Capture the cell that displays the provided text and extract its (X, Y) central coordinate. 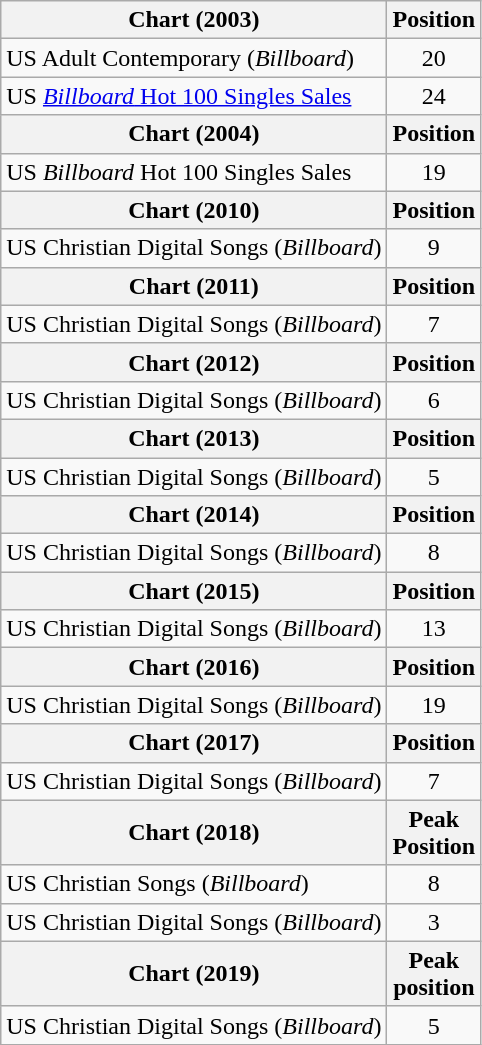
Chart (2013) (194, 438)
Chart (2019) (194, 974)
24 (434, 96)
Chart (2011) (194, 286)
US Christian Songs (Billboard) (194, 884)
Chart (2016) (194, 667)
Peak position (434, 974)
Chart (2003) (194, 20)
Peak Position (434, 832)
13 (434, 629)
Chart (2017) (194, 743)
Chart (2010) (194, 210)
3 (434, 922)
US Adult Contemporary (Billboard) (194, 58)
9 (434, 248)
Chart (2014) (194, 515)
20 (434, 58)
Chart (2012) (194, 362)
Chart (2018) (194, 832)
Chart (2015) (194, 591)
Chart (2004) (194, 134)
6 (434, 400)
